Locate the cell with the specified text and output its (X, Y) center coordinate. 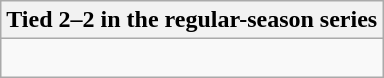
Tied 2–2 in the regular-season series (192, 20)
